Search for the cell housing the specified text and yield its (x, y) center coordinate. 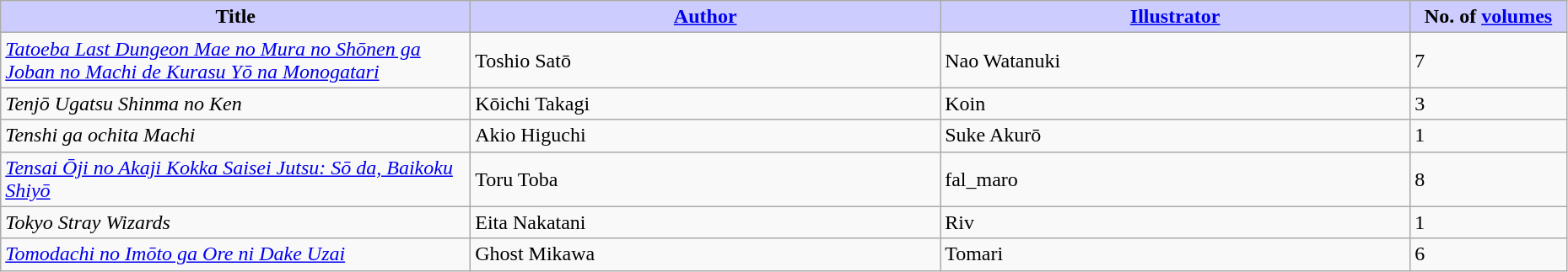
Title (236, 17)
Tenshi ga ochita Machi (236, 136)
7 (1489, 61)
Koin (1176, 104)
8 (1489, 179)
3 (1489, 104)
6 (1489, 254)
Toru Toba (705, 179)
Tensai Ōji no Akaji Kokka Saisei Jutsu: Sō da, Baikoku Shiyō (236, 179)
Tokyo Stray Wizards (236, 222)
Tatoeba Last Dungeon Mae no Mura no Shōnen ga Joban no Machi de Kurasu Yō na Monogatari (236, 61)
No. of volumes (1489, 17)
Eita Nakatani (705, 222)
Kōichi Takagi (705, 104)
Tomari (1176, 254)
Illustrator (1176, 17)
Riv (1176, 222)
Nao Watanuki (1176, 61)
Tenjō Ugatsu Shinma no Ken (236, 104)
Toshio Satō (705, 61)
Suke Akurō (1176, 136)
fal_maro (1176, 179)
Ghost Mikawa (705, 254)
Akio Higuchi (705, 136)
Tomodachi no Imōto ga Ore ni Dake Uzai (236, 254)
Author (705, 17)
